Scan for the cell matching the given text and deliver its (X, Y) coordinate at center. 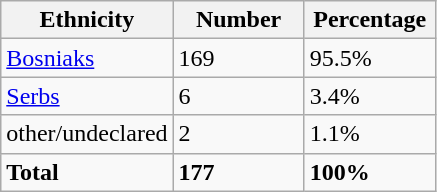
169 (238, 58)
Serbs (87, 96)
Bosniaks (87, 58)
2 (238, 134)
95.5% (370, 58)
Percentage (370, 20)
Total (87, 172)
177 (238, 172)
3.4% (370, 96)
other/undeclared (87, 134)
Ethnicity (87, 20)
1.1% (370, 134)
6 (238, 96)
Number (238, 20)
100% (370, 172)
